Provide the [x, y] coordinate of the cell's center where the given text is located.  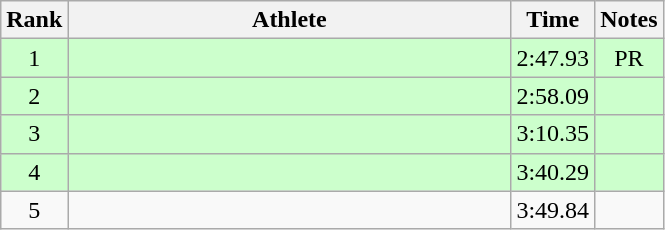
Notes [629, 20]
1 [34, 58]
2 [34, 96]
3 [34, 134]
Athlete [290, 20]
Rank [34, 20]
5 [34, 210]
2:47.93 [553, 58]
2:58.09 [553, 96]
3:49.84 [553, 210]
3:10.35 [553, 134]
PR [629, 58]
Time [553, 20]
3:40.29 [553, 172]
4 [34, 172]
